Extract the [x, y] coordinate from the center of the cell holding the provided text.  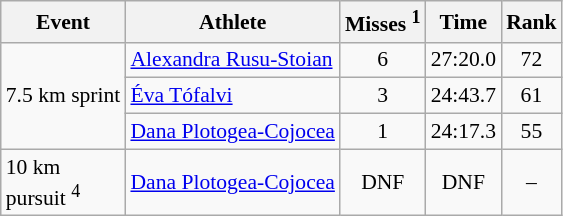
Misses 1 [383, 22]
Alexandra Rusu-Stoian [232, 60]
61 [532, 96]
Event [64, 22]
24:17.3 [464, 132]
1 [383, 132]
Athlete [232, 22]
72 [532, 60]
Rank [532, 22]
– [532, 182]
7.5 km sprint [64, 96]
Éva Tófalvi [232, 96]
10 km pursuit 4 [64, 182]
55 [532, 132]
24:43.7 [464, 96]
Time [464, 22]
27:20.0 [464, 60]
6 [383, 60]
3 [383, 96]
